Find where the given text appears and provide that cell's center as (x, y) coordinate. 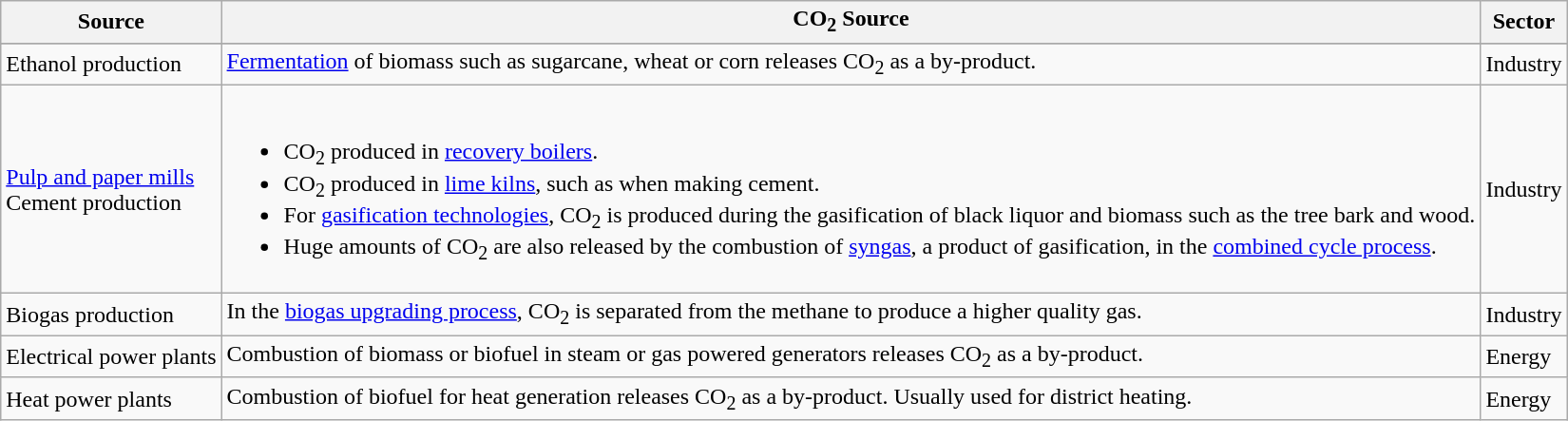
Pulp and paper millsCement production (111, 188)
Sector (1524, 22)
Fermentation of biomass such as sugarcane, wheat or corn releases CO2 as a by-product. (851, 64)
Combustion of biomass or biofuel in steam or gas powered generators releases CO2 as a by-product. (851, 356)
In the biogas upgrading process, CO2 is separated from the methane to produce a higher quality gas. (851, 315)
Combustion of biofuel for heat generation releases CO2 as a by-product. Usually used for district heating. (851, 398)
Ethanol production (111, 64)
Electrical power plants (111, 356)
Heat power plants (111, 398)
Source (111, 22)
Biogas production (111, 315)
CO2 Source (851, 22)
